For the text-containing cell, return its midpoint in (x, y) coordinate format. 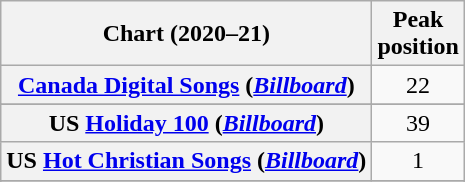
US Holiday 100 (Billboard) (186, 123)
1 (418, 161)
Peakposition (418, 34)
US Hot Christian Songs (Billboard) (186, 161)
Chart (2020–21) (186, 34)
39 (418, 123)
22 (418, 85)
Canada Digital Songs (Billboard) (186, 85)
